Pinpoint the cell where the given text exists, returning its (x, y) midpoint coordinate. 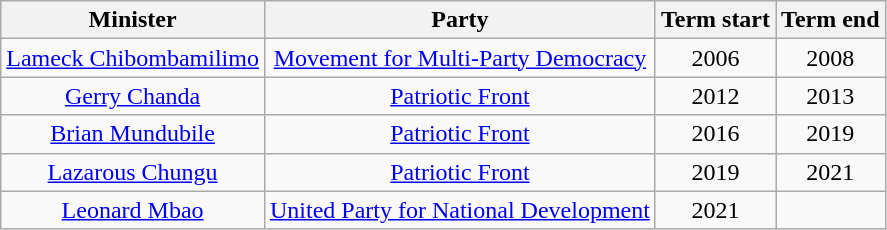
Lazarous Chungu (133, 172)
Lameck Chibombamilimo (133, 58)
2013 (831, 96)
2016 (715, 134)
Term start (715, 20)
Minister (133, 20)
Movement for Multi-Party Democracy (460, 58)
2006 (715, 58)
Party (460, 20)
Leonard Mbao (133, 210)
2012 (715, 96)
United Party for National Development (460, 210)
2008 (831, 58)
Brian Mundubile (133, 134)
Gerry Chanda (133, 96)
Term end (831, 20)
